For the text-containing cell, return its midpoint in (X, Y) coordinate format. 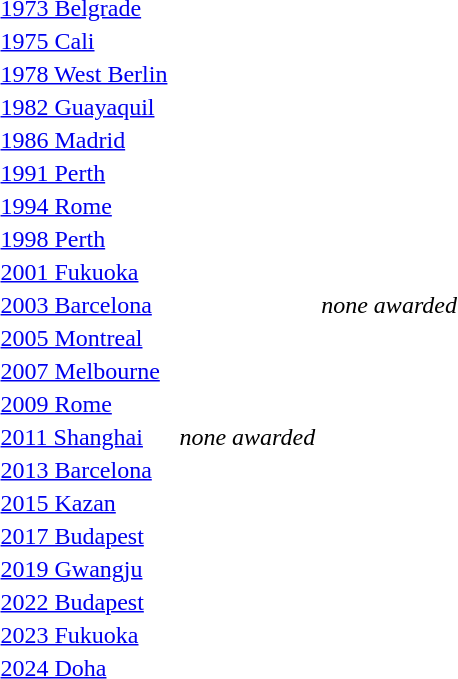
none awarded (248, 437)
